Provide the (X, Y) coordinate of the cell's center where the given text is located.  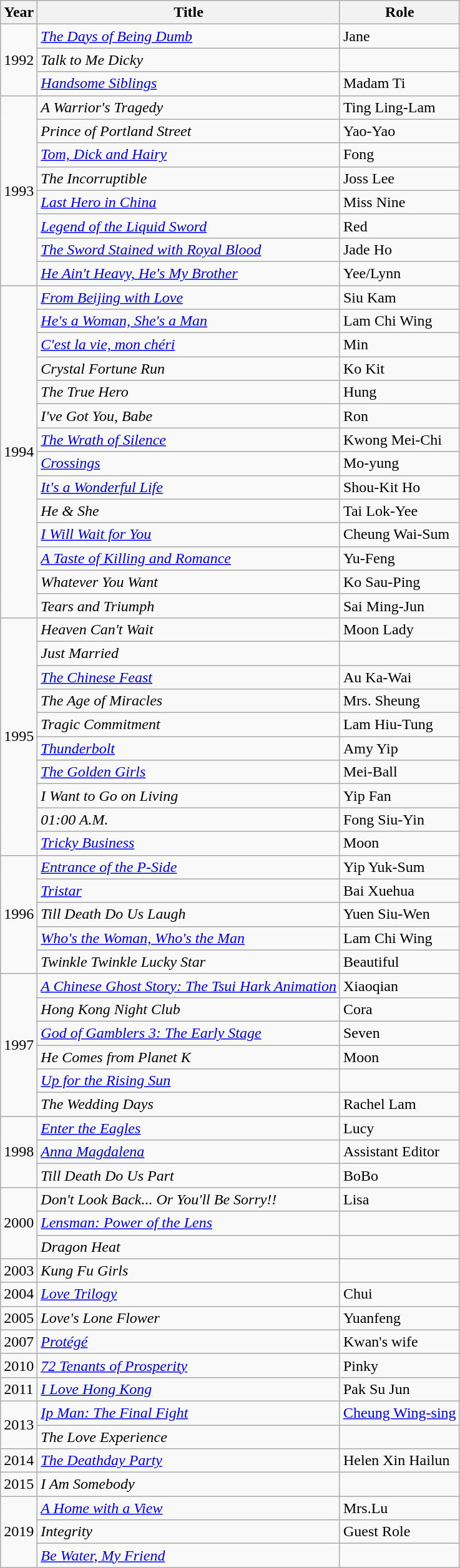
Anna Magdalena (188, 1152)
Entrance of the P-Side (188, 867)
Jane (399, 36)
Madam Ti (399, 84)
Integrity (188, 1532)
Legend of the Liquid Sword (188, 226)
The Wrath of Silence (188, 440)
Up for the Rising Sun (188, 1081)
Kwan's wife (399, 1342)
2013 (19, 1425)
Enter the Eagles (188, 1128)
Thunderbolt (188, 748)
Protégé (188, 1342)
Chui (399, 1294)
Amy Yip (399, 748)
Till Death Do Us Laugh (188, 914)
Ron (399, 416)
Role (399, 12)
Seven (399, 1033)
Mei-Ball (399, 772)
Be Water, My Friend (188, 1556)
Yuanfeng (399, 1318)
I Will Wait for You (188, 535)
Cheung Wing-sing (399, 1413)
2003 (19, 1270)
Crossings (188, 463)
Kwong Mei-Chi (399, 440)
1994 (19, 452)
I've Got You, Babe (188, 416)
2004 (19, 1294)
Talk to Me Dicky (188, 60)
Tristar (188, 891)
Fong Siu-Yin (399, 820)
Don't Look Back... Or You'll Be Sorry!! (188, 1199)
Mrs. Sheung (399, 701)
Yuen Siu-Wen (399, 914)
Lisa (399, 1199)
A Warrior's Tragedy (188, 107)
God of Gamblers 3: The Early Stage (188, 1033)
C'est la vie, mon chéri (188, 345)
Assistant Editor (399, 1152)
1992 (19, 60)
Prince of Portland Street (188, 131)
2007 (19, 1342)
Handsome Siblings (188, 84)
Lucy (399, 1128)
Xiaoqian (399, 985)
2015 (19, 1484)
1993 (19, 190)
I Want to Go on Living (188, 796)
The Age of Miracles (188, 701)
The Chinese Feast (188, 677)
Hong Kong Night Club (188, 1009)
Hung (399, 392)
Crystal Fortune Run (188, 369)
The True Hero (188, 392)
Beautiful (399, 962)
He's a Woman, She's a Man (188, 321)
Yip Fan (399, 796)
Lensman: Power of the Lens (188, 1223)
The Incorruptible (188, 178)
Au Ka-Wai (399, 677)
1997 (19, 1045)
I Love Hong Kong (188, 1389)
2000 (19, 1223)
Heaven Can't Wait (188, 629)
Pak Su Jun (399, 1389)
72 Tenants of Prosperity (188, 1365)
Fong (399, 155)
1996 (19, 914)
Red (399, 226)
Min (399, 345)
The Days of Being Dumb (188, 36)
Jade Ho (399, 249)
Ko Kit (399, 369)
I Am Somebody (188, 1484)
Twinkle Twinkle Lucky Star (188, 962)
Yu-Feng (399, 558)
Till Death Do Us Part (188, 1176)
2014 (19, 1461)
Helen Xin Hailun (399, 1461)
2010 (19, 1365)
Shou-Kit Ho (399, 487)
From Beijing with Love (188, 298)
Tragic Commitment (188, 725)
Sai Ming-Jun (399, 606)
Ko Sau-Ping (399, 582)
He & She (188, 511)
Rachel Lam (399, 1105)
Kung Fu Girls (188, 1270)
Whatever You Want (188, 582)
The Wedding Days (188, 1105)
Just Married (188, 653)
Moon Lady (399, 629)
It's a Wonderful Life (188, 487)
Joss Lee (399, 178)
A Chinese Ghost Story: The Tsui Hark Animation (188, 985)
Cheung Wai-Sum (399, 535)
Last Hero in China (188, 202)
He Comes from Planet K (188, 1057)
Yip Yuk-Sum (399, 867)
Tom, Dick and Hairy (188, 155)
01:00 A.M. (188, 820)
Tai Lok-Yee (399, 511)
The Love Experience (188, 1436)
2011 (19, 1389)
Love's Lone Flower (188, 1318)
Yao-Yao (399, 131)
Tricky Business (188, 843)
Ip Man: The Final Fight (188, 1413)
Mo-yung (399, 463)
The Deathday Party (188, 1461)
Dragon Heat (188, 1247)
Year (19, 12)
Cora (399, 1009)
2019 (19, 1532)
Who's the Woman, Who's the Man (188, 938)
Pinky (399, 1365)
Mrs.Lu (399, 1508)
Title (188, 12)
Yee/Lynn (399, 273)
1995 (19, 736)
1998 (19, 1152)
Ting Ling-Lam (399, 107)
Love Trilogy (188, 1294)
A Home with a View (188, 1508)
Miss Nine (399, 202)
Guest Role (399, 1532)
Bai Xuehua (399, 891)
Lam Hiu-Tung (399, 725)
The Sword Stained with Royal Blood (188, 249)
The Golden Girls (188, 772)
Siu Kam (399, 298)
BoBo (399, 1176)
2005 (19, 1318)
Tears and Triumph (188, 606)
A Taste of Killing and Romance (188, 558)
He Ain't Heavy, He's My Brother (188, 273)
